Locate the cell with the specified text and output its (X, Y) center coordinate. 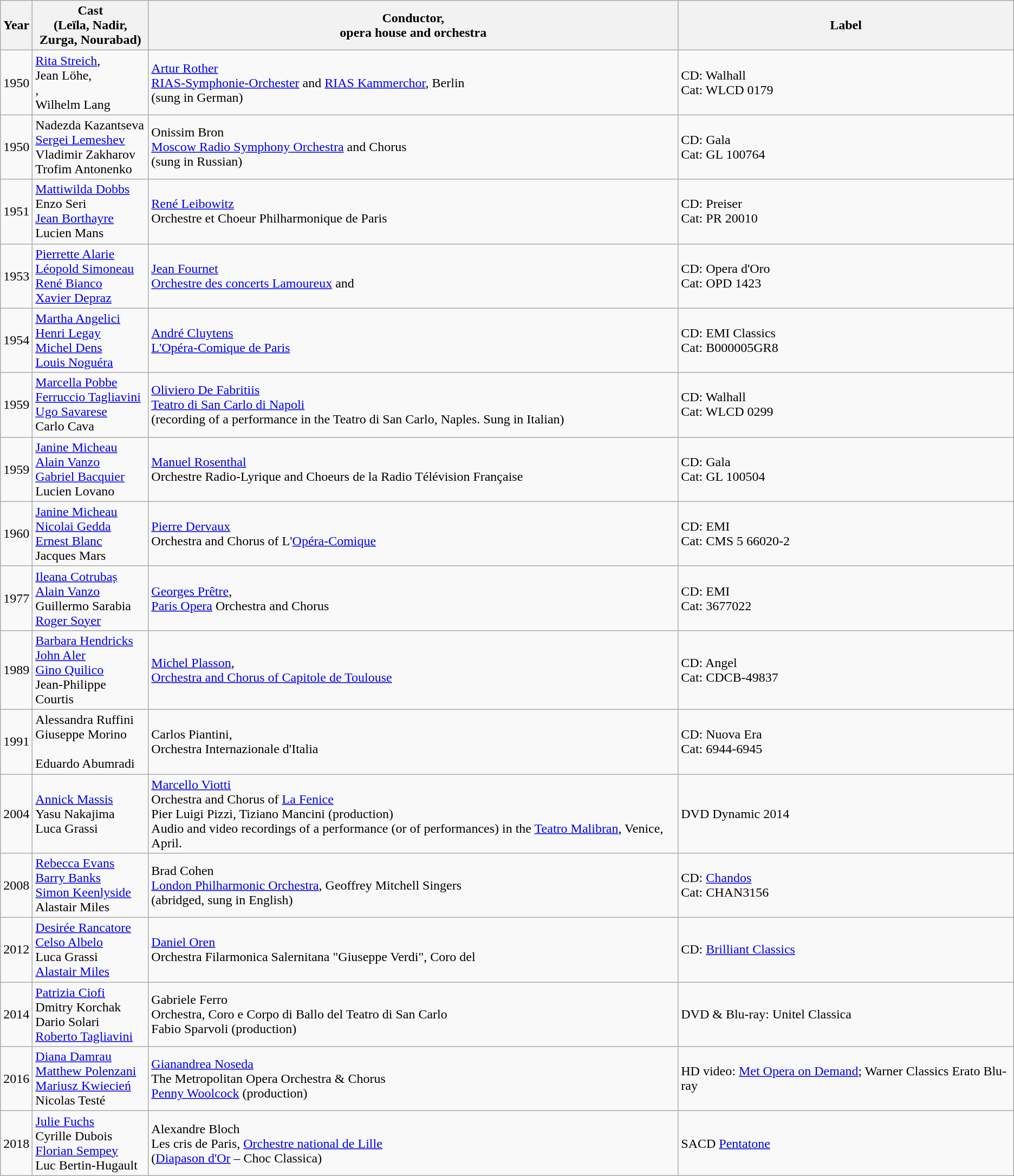
CD: Opera d'Oro Cat: OPD 1423 (846, 276)
CD: Brilliant Classics (846, 950)
Barbara HendricksJohn AlerGino QuilicoJean-Philippe Courtis (90, 670)
Cast(Leïla, Nadir,Zurga, Nourabad) (90, 25)
CD: Gala Cat: GL 100764 (846, 147)
Annick MassisYasu NakajimaLuca Grassi (90, 814)
2018 (16, 1144)
CD: EMI Cat: CMS 5 66020-2 (846, 534)
CD: EMI ClassicsCat: B000005GR8 (846, 340)
Desirée RancatoreCelso AlbeloLuca GrassiAlastair Miles (90, 950)
Oliviero De FabritiisTeatro di San Carlo di Napoli(recording of a performance in the Teatro di San Carlo, Naples. Sung in Italian) (413, 405)
Manuel RosenthalOrchestre Radio-Lyrique and Choeurs de la Radio Télévision Française (413, 469)
Gabriele FerroOrchestra, Coro e Corpo di Ballo del Teatro di San CarloFabio Sparvoli (production) (413, 1015)
André CluytensL'Opéra-Comique de Paris (413, 340)
1960 (16, 534)
Conductor,opera house and orchestra (413, 25)
CD: Gala Cat: GL 100504 (846, 469)
Daniel OrenOrchestra Filarmonica Salernitana "Giuseppe Verdi", Coro del (413, 950)
1991 (16, 742)
HD video: Met Opera on Demand; Warner Classics Erato Blu-ray (846, 1079)
Artur RotherRIAS-Symphonie-Orchester and RIAS Kammerchor, Berlin(sung in German) (413, 82)
Rita Streich,Jean Löhe,,Wilhelm Lang (90, 82)
Label (846, 25)
DVD & Blu-ray: Unitel Classica (846, 1015)
Pierrette AlarieLéopold SimoneauRené BiancoXavier Depraz (90, 276)
Janine MicheauNicolai GeddaErnest BlancJacques Mars (90, 534)
CD: EMI Cat: 3677022 (846, 598)
Ileana CotrubașAlain VanzoGuillermo SarabiaRoger Soyer (90, 598)
1989 (16, 670)
Martha AngeliciHenri LegayMichel DensLouis Noguéra (90, 340)
Georges Prêtre,Paris Opera Orchestra and Chorus (413, 598)
CD: AngelCat: CDCB-49837 (846, 670)
1977 (16, 598)
CD: Walhall Cat: WLCD 0299 (846, 405)
2014 (16, 1015)
1954 (16, 340)
Alessandra RuffiniGiuseppe MorinoEduardo Abumradi (90, 742)
DVD Dynamic 2014 (846, 814)
Janine MicheauAlain VanzoGabriel BacquierLucien Lovano (90, 469)
Patrizia CiofiDmitry KorchakDario SolariRoberto Tagliavini (90, 1015)
Michel Plasson,Orchestra and Chorus of Capitole de Toulouse (413, 670)
2004 (16, 814)
René LeibowitzOrchestre et Choeur Philharmonique de Paris (413, 211)
Rebecca EvansBarry BanksSimon KeenlysideAlastair Miles (90, 886)
Julie FuchsCyrille DuboisFlorian SempeyLuc Bertin-Hugault (90, 1144)
CD: Nuova EraCat: 6944-6945 (846, 742)
Jean FournetOrchestre des concerts Lamoureux and (413, 276)
CD: WalhallCat: WLCD 0179 (846, 82)
1951 (16, 211)
CD: ChandosCat: CHAN3156 (846, 886)
Nadezda KazantsevaSergei LemeshevVladimir ZakharovTrofim Antonenko (90, 147)
Diana DamrauMatthew PolenzaniMariusz KwiecieńNicolas Testé (90, 1079)
1953 (16, 276)
2012 (16, 950)
Mattiwilda DobbsEnzo SeriJean BorthayreLucien Mans (90, 211)
Marcella PobbeFerruccio TagliaviniUgo SavareseCarlo Cava (90, 405)
Pierre DervauxOrchestra and Chorus of L'Opéra-Comique (413, 534)
CD: Preiser Cat: PR 20010 (846, 211)
SACD Pentatone (846, 1144)
Gianandrea NosedaThe Metropolitan Opera Orchestra & ChorusPenny Woolcock (production) (413, 1079)
2008 (16, 886)
Carlos Piantini,Orchestra Internazionale d'Italia (413, 742)
2016 (16, 1079)
Year (16, 25)
Alexandre BlochLes cris de Paris, Orchestre national de Lille(Diapason d'Or – Choc Classica) (413, 1144)
Onissim BronMoscow Radio Symphony Orchestra and Chorus (sung in Russian) (413, 147)
Brad CohenLondon Philharmonic Orchestra, Geoffrey Mitchell Singers(abridged, sung in English) (413, 886)
